Identify which cell holds the provided text, then report its [x, y] central coordinate. 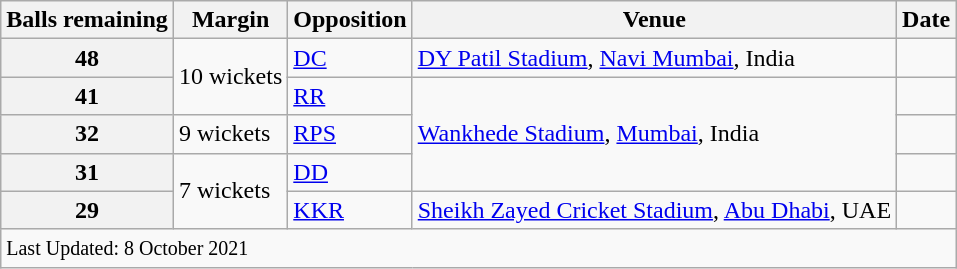
RPS [350, 134]
9 wickets [230, 134]
48 [88, 58]
KKR [350, 210]
Margin [230, 20]
Last Updated: 8 October 2021 [478, 248]
Balls remaining [88, 20]
DC [350, 58]
29 [88, 210]
Sheikh Zayed Cricket Stadium, Abu Dhabi, UAE [654, 210]
32 [88, 134]
Date [926, 20]
Opposition [350, 20]
DY Patil Stadium, Navi Mumbai, India [654, 58]
Wankhede Stadium, Mumbai, India [654, 134]
DD [350, 172]
31 [88, 172]
Venue [654, 20]
RR [350, 96]
10 wickets [230, 77]
7 wickets [230, 191]
41 [88, 96]
